Capture the cell that displays the provided text and extract its [x, y] central coordinate. 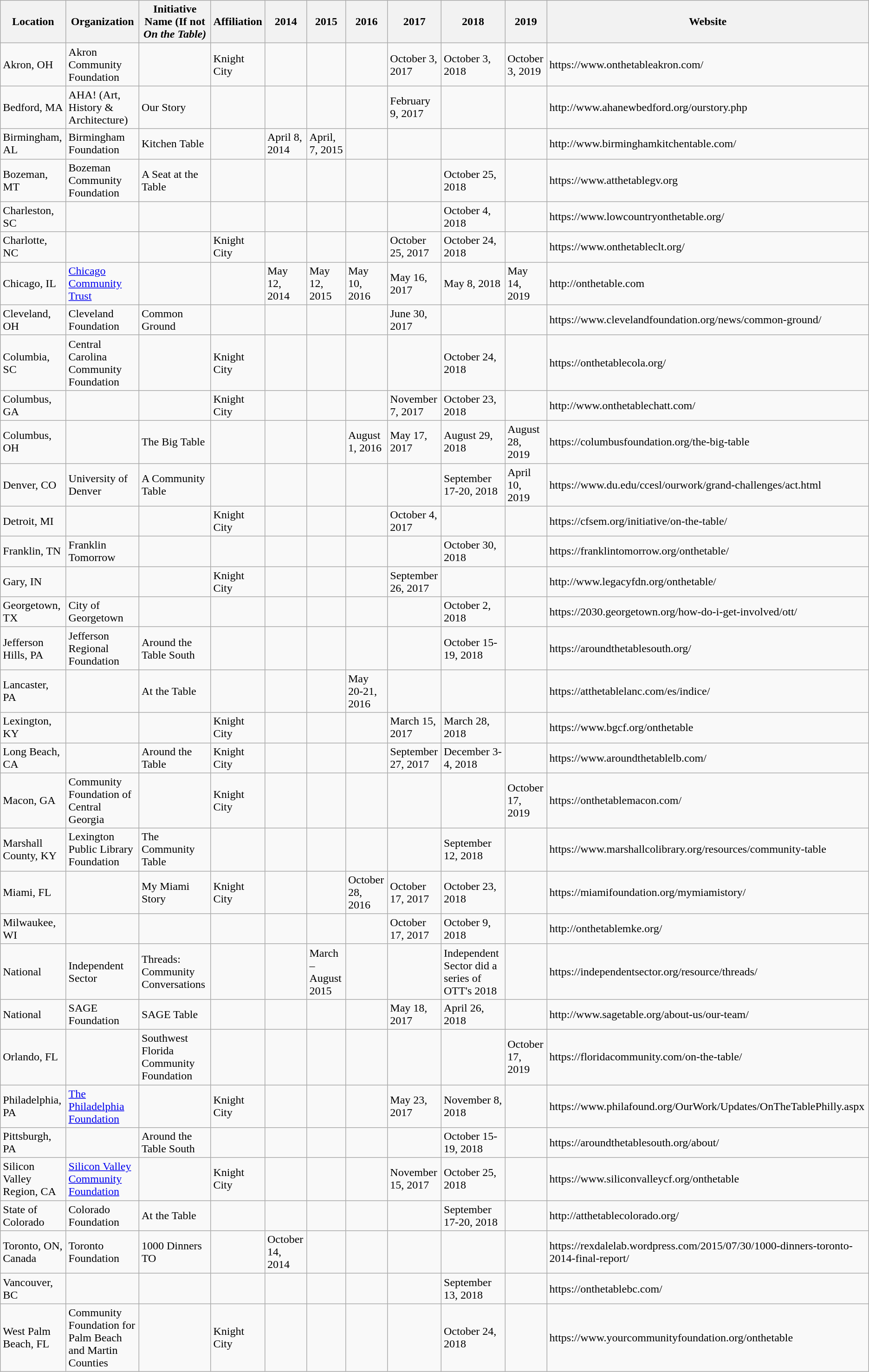
https://www.marshallcolibrary.org/resources/community-table [707, 849]
Denver, CO [33, 485]
Akron Community Foundation [102, 65]
The Community Table [175, 849]
https://franklintomorrow.org/onthetable/ [707, 552]
My Miami Story [175, 892]
Cleveland Foundation [102, 320]
May 17, 2017 [415, 442]
Georgetown, TX [33, 612]
Toronto, ON, Canada [33, 1252]
City of Georgetown [102, 612]
Detroit, MI [33, 521]
Orlando, FL [33, 1057]
Community Foundation of Central Georgia [102, 801]
May 14, 2019 [526, 283]
http://www.sagetable.org/about-us/our-team/ [707, 1014]
September 26, 2017 [415, 581]
May 16, 2017 [415, 283]
Charleston, SC [33, 216]
October 25, 2017 [415, 247]
https://onthetablecola.org/ [707, 362]
October 2, 2018 [473, 612]
Silicon Valley Community Foundation [102, 1179]
Threads: Community Conversations [175, 972]
Silicon Valley Region, CA [33, 1179]
Columbus, OH [33, 442]
https://aroundthetablesouth.org/about/ [707, 1143]
October 30, 2018 [473, 552]
Franklin Tomorrow [102, 552]
Philadelphia, PA [33, 1106]
Cleveland, OH [33, 320]
https://www.lowcountryonthetable.org/ [707, 216]
February 9, 2017 [415, 107]
https://miamifoundation.org/mymiamistory/ [707, 892]
Miami, FL [33, 892]
May 20-21, 2016 [366, 691]
October 4, 2018 [473, 216]
https://www.philafound.org/OurWork/Updates/OnTheTablePhilly.aspx [707, 1106]
October 4, 2017 [415, 521]
October 3, 2019 [526, 65]
October 3, 2017 [415, 65]
State of Colorado [33, 1216]
https://onthetablemacon.com/ [707, 801]
The Big Table [175, 442]
http://www.legacyfdn.org/onthetable/ [707, 581]
November 15, 2017 [415, 1179]
https://rexdalelab.wordpress.com/2015/07/30/1000-dinners-toronto-2014-final-report/ [707, 1252]
Jefferson Regional Foundation [102, 648]
Affiliation [238, 22]
Vancouver, BC [33, 1288]
Akron, OH [33, 65]
https://www.onthetableakron.com/ [707, 65]
Milwaukee, WI [33, 929]
http://atthetablecolorado.org/ [707, 1216]
Kitchen Table [175, 144]
May 8, 2018 [473, 283]
November 8, 2018 [473, 1106]
https://independentsector.org/resource/threads/ [707, 972]
October 14, 2014 [285, 1252]
Marshall County, KY [33, 849]
2019 [526, 22]
Common Ground [175, 320]
The Philadelphia Foundation [102, 1106]
Independent Sector [102, 972]
https://onthetablebc.com/ [707, 1288]
Franklin, TN [33, 552]
October 28, 2016 [366, 892]
May 12, 2014 [285, 283]
AHA! (Art, History & Architecture) [102, 107]
West Palm Beach, FL [33, 1338]
https://floridacommunity.com/on-the-table/ [707, 1057]
Website [707, 22]
Birmingham Foundation [102, 144]
https://www.onthetableclt.org/ [707, 247]
2014 [285, 22]
Our Story [175, 107]
https://atthetablelanc.com/es/indice/ [707, 691]
Bozeman Community Foundation [102, 180]
Southwest Florida Community Foundation [175, 1057]
A Seat at the Table [175, 180]
September 27, 2017 [415, 758]
http://www.onthetablechatt.com/ [707, 405]
https://www.aroundthetablelb.com/ [707, 758]
Macon, GA [33, 801]
Charlotte, NC [33, 247]
https://www.yourcommunityfoundation.org/onthetable [707, 1338]
https://2030.georgetown.org/how-do-i-get-involved/ott/ [707, 612]
October 3, 2018 [473, 65]
Chicago, IL [33, 283]
April 10, 2019 [526, 485]
https://cfsem.org/initiative/on-the-table/ [707, 521]
http://onthetablemke.org/ [707, 929]
August 1, 2016 [366, 442]
Location [33, 22]
April 8, 2014 [285, 144]
Bedford, MA [33, 107]
March – August 2015 [326, 972]
Columbus, GA [33, 405]
2018 [473, 22]
Organization [102, 22]
October 9, 2018 [473, 929]
Long Beach, CA [33, 758]
https://www.du.edu/ccesl/ourwork/grand-challenges/act.html [707, 485]
November 7, 2017 [415, 405]
https://www.bgcf.org/onthetable [707, 727]
April, 7, 2015 [326, 144]
2016 [366, 22]
http://onthetable.com [707, 283]
Community Foundation for Palm Beach and Martin Counties [102, 1338]
May 23, 2017 [415, 1106]
May 10, 2016 [366, 283]
Lexington, KY [33, 727]
Jefferson Hills, PA [33, 648]
SAGE Table [175, 1014]
http://www.birminghamkitchentable.com/ [707, 144]
University of Denver [102, 485]
Colorado Foundation [102, 1216]
Lexington Public Library Foundation [102, 849]
Birmingham, AL [33, 144]
https://www.siliconvalleycf.org/onthetable [707, 1179]
Gary, IN [33, 581]
https://www.clevelandfoundation.org/news/common-ground/ [707, 320]
Central Carolina Community Foundation [102, 362]
Pittsburgh, PA [33, 1143]
Around the Table [175, 758]
June 30, 2017 [415, 320]
Columbia, SC [33, 362]
Independent Sector did a series of OTT's 2018 [473, 972]
SAGE Foundation [102, 1014]
https://columbusfoundation.org/the-big-table [707, 442]
1000 Dinners TO [175, 1252]
Toronto Foundation [102, 1252]
August 29, 2018 [473, 442]
Bozeman, MT [33, 180]
http://www.ahanewbedford.org/ourstory.php [707, 107]
September 13, 2018 [473, 1288]
2015 [326, 22]
December 3-4, 2018 [473, 758]
May 12, 2015 [326, 283]
August 28, 2019 [526, 442]
Initiative Name (If not On the Table) [175, 22]
A Community Table [175, 485]
March 15, 2017 [415, 727]
Chicago Community Trust [102, 283]
Lancaster, PA [33, 691]
2017 [415, 22]
April 26, 2018 [473, 1014]
March 28, 2018 [473, 727]
https://www.atthetablegv.org [707, 180]
https://aroundthetablesouth.org/ [707, 648]
May 18, 2017 [415, 1014]
September 12, 2018 [473, 849]
